Return [X, Y] of the center of cell containing provided text 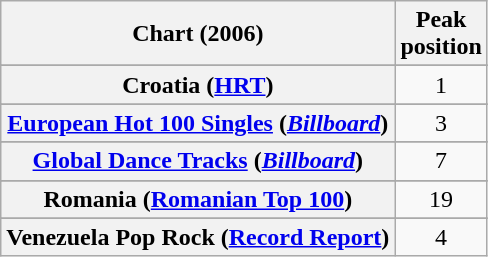
European Hot 100 Singles (Billboard) [198, 123]
4 [441, 237]
1 [441, 85]
19 [441, 199]
Venezuela Pop Rock (Record Report) [198, 237]
Croatia (HRT) [198, 85]
7 [441, 161]
3 [441, 123]
Global Dance Tracks (Billboard) [198, 161]
Romania (Romanian Top 100) [198, 199]
Peakposition [441, 34]
Chart (2006) [198, 34]
